For the text-containing cell, return its midpoint in [X, Y] coordinate format. 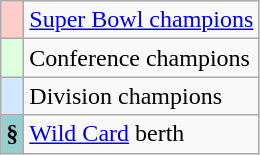
Wild Card berth [142, 134]
Conference champions [142, 58]
Division champions [142, 96]
Super Bowl champions [142, 20]
§ [12, 134]
